Scan for the cell matching the given text and deliver its [x, y] coordinate at center. 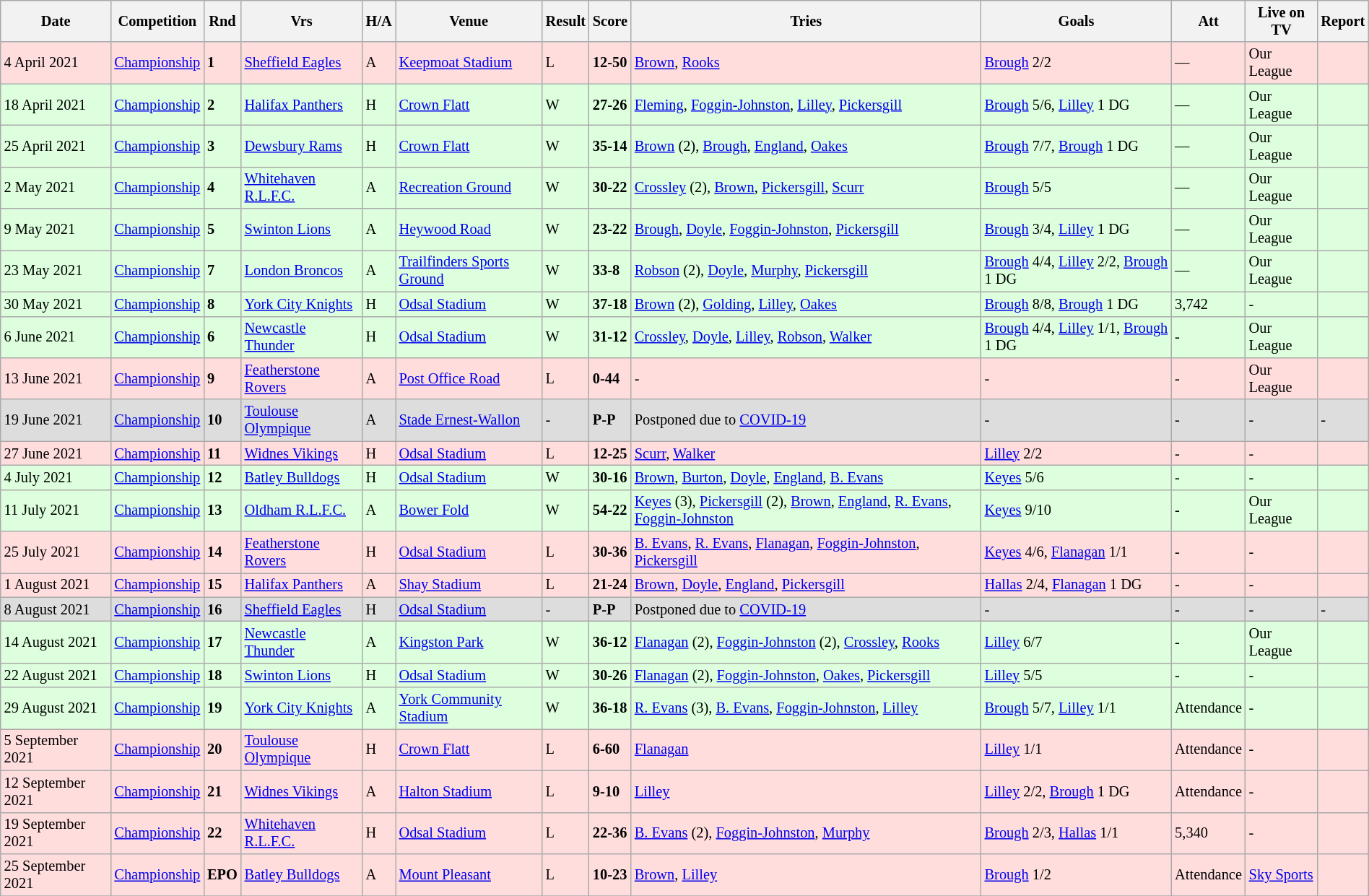
2 May 2021 [56, 188]
Bower Fold [469, 510]
29 August 2021 [56, 708]
13 [222, 510]
14 [222, 552]
25 April 2021 [56, 146]
Crossley, Doyle, Lilley, Robson, Walker [806, 337]
30 May 2021 [56, 304]
12-25 [610, 453]
Brough 2/2 [1077, 63]
22 August 2021 [56, 675]
19 [222, 708]
Trailfinders Sports Ground [469, 271]
Fleming, Foggin-Johnston, Lilley, Pickersgill [806, 105]
Keyes 4/6, Flanagan 1/1 [1077, 552]
Post Office Road [469, 378]
7 [222, 271]
33-8 [610, 271]
8 August 2021 [56, 609]
20 [222, 749]
1 August 2021 [56, 585]
15 [222, 585]
18 [222, 675]
Hallas 2/4, Flanagan 1 DG [1077, 585]
30-36 [610, 552]
4 [222, 188]
6 [222, 337]
10 [222, 420]
Brough 4/4, Lilley 2/2, Brough 1 DG [1077, 271]
Competition [157, 21]
Venue [469, 21]
12 [222, 477]
21-24 [610, 585]
21 [222, 791]
Stade Ernest-Wallon [469, 420]
4 July 2021 [56, 477]
Brough 5/5 [1077, 188]
11 [222, 453]
Live on TV [1282, 21]
R. Evans (3), B. Evans, Foggin-Johnston, Lilley [806, 708]
23 May 2021 [56, 271]
Date [56, 21]
Brough 8/8, Brough 1 DG [1077, 304]
Tries [806, 21]
B. Evans (2), Foggin-Johnston, Murphy [806, 833]
5 [222, 230]
25 July 2021 [56, 552]
Brough 4/4, Lilley 1/1, Brough 1 DG [1077, 337]
Lilley [806, 791]
12 September 2021 [56, 791]
2 [222, 105]
Crossley (2), Brown, Pickersgill, Scurr [806, 188]
18 April 2021 [56, 105]
22 [222, 833]
Mount Pleasant [469, 874]
31-12 [610, 337]
22-36 [610, 833]
Dewsbury Rams [302, 146]
Keyes (3), Pickersgill (2), Brown, England, R. Evans, Foggin-Johnston [806, 510]
27 June 2021 [56, 453]
35-14 [610, 146]
Keyes 9/10 [1077, 510]
6-60 [610, 749]
B. Evans, R. Evans, Flanagan, Foggin-Johnston, Pickersgill [806, 552]
Brough 1/2 [1077, 874]
Shay Stadium [469, 585]
Oldham R.L.F.C. [302, 510]
25 September 2021 [56, 874]
19 June 2021 [56, 420]
Heywood Road [469, 230]
Score [610, 21]
23-22 [610, 230]
Kingston Park [469, 642]
30-22 [610, 188]
0-44 [610, 378]
Lilley 5/5 [1077, 675]
H/A [379, 21]
Robson (2), Doyle, Murphy, Pickersgill [806, 271]
Att [1209, 21]
6 June 2021 [56, 337]
Brough 5/6, Lilley 1 DG [1077, 105]
Scurr, Walker [806, 453]
Brough, Doyle, Foggin-Johnston, Pickersgill [806, 230]
EPO [222, 874]
Flanagan (2), Foggin-Johnston (2), Crossley, Rooks [806, 642]
Brough 7/7, Brough 1 DG [1077, 146]
Brough 2/3, Hallas 1/1 [1077, 833]
54-22 [610, 510]
37-18 [610, 304]
Brough 3/4, Lilley 1 DG [1077, 230]
13 June 2021 [56, 378]
Rnd [222, 21]
Flanagan [806, 749]
Goals [1077, 21]
Lilley 6/7 [1077, 642]
19 September 2021 [56, 833]
9-10 [610, 791]
Vrs [302, 21]
9 [222, 378]
Brown, Doyle, England, Pickersgill [806, 585]
17 [222, 642]
Recreation Ground [469, 188]
8 [222, 304]
4 April 2021 [56, 63]
Brown, Lilley [806, 874]
Brown, Burton, Doyle, England, B. Evans [806, 477]
12-50 [610, 63]
Brown (2), Golding, Lilley, Oakes [806, 304]
Sky Sports [1282, 874]
Result [566, 21]
1 [222, 63]
Halton Stadium [469, 791]
11 July 2021 [56, 510]
York Community Stadium [469, 708]
36-12 [610, 642]
30-16 [610, 477]
Brown, Rooks [806, 63]
9 May 2021 [56, 230]
London Broncos [302, 271]
27-26 [610, 105]
Keyes 5/6 [1077, 477]
36-18 [610, 708]
3,742 [1209, 304]
16 [222, 609]
Lilley 2/2, Brough 1 DG [1077, 791]
10-23 [610, 874]
Flanagan (2), Foggin-Johnston, Oakes, Pickersgill [806, 675]
Lilley 1/1 [1077, 749]
Keepmoat Stadium [469, 63]
14 August 2021 [56, 642]
Brown (2), Brough, England, Oakes [806, 146]
Lilley 2/2 [1077, 453]
5 September 2021 [56, 749]
5,340 [1209, 833]
Report [1343, 21]
3 [222, 146]
Brough 5/7, Lilley 1/1 [1077, 708]
30-26 [610, 675]
